Output the (X, Y) coordinate of the center of the cell containing the given text.  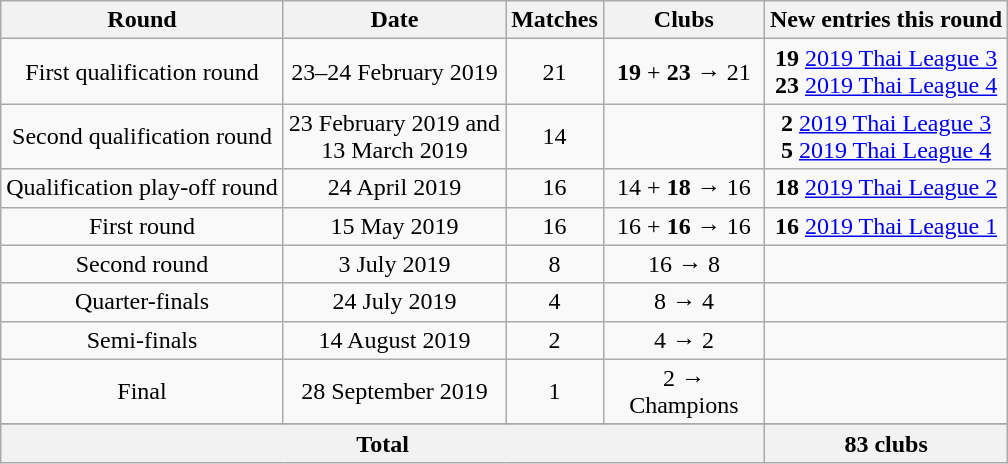
Total (383, 443)
16 2019 Thai League 1 (886, 226)
2 → Champions (684, 392)
24 April 2019 (394, 188)
4 (555, 302)
Final (142, 392)
2 2019 Thai League 35 2019 Thai League 4 (886, 136)
23 February 2019 and13 March 2019 (394, 136)
Matches (555, 20)
83 clubs (886, 443)
14 (555, 136)
8 (555, 264)
3 July 2019 (394, 264)
18 2019 Thai League 2 (886, 188)
Clubs (684, 20)
19 + 23 → 21 (684, 72)
Round (142, 20)
4 → 2 (684, 340)
2 (555, 340)
28 September 2019 (394, 392)
Second qualification round (142, 136)
Quarter-finals (142, 302)
21 (555, 72)
15 May 2019 (394, 226)
Semi-finals (142, 340)
Second round (142, 264)
14 August 2019 (394, 340)
16 → 8 (684, 264)
8 → 4 (684, 302)
24 July 2019 (394, 302)
1 (555, 392)
First round (142, 226)
First qualification round (142, 72)
19 2019 Thai League 323 2019 Thai League 4 (886, 72)
16 + 16 → 16 (684, 226)
Qualification play-off round (142, 188)
23–24 February 2019 (394, 72)
14 + 18 → 16 (684, 188)
Date (394, 20)
New entries this round (886, 20)
